Detect which cell encompasses the target text, then output its (x, y) center coordinate. 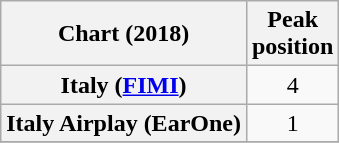
1 (292, 123)
Italy (FIMI) (124, 85)
4 (292, 85)
Chart (2018) (124, 34)
Italy Airplay (EarOne) (124, 123)
Peakposition (292, 34)
